Provide the [x, y] coordinate of the cell's center where the given text is located.  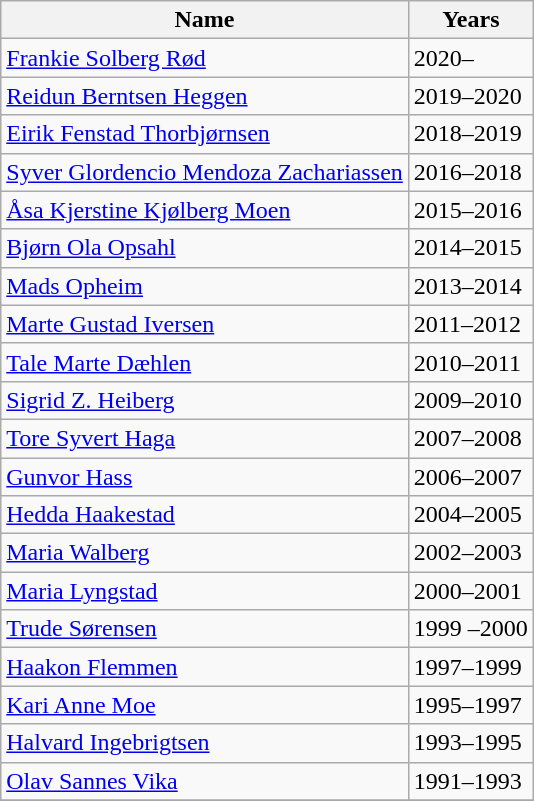
Years [470, 20]
Åsa Kjerstine Kjølberg Moen [205, 210]
Halvard Ingebrigtsen [205, 743]
Sigrid Z. Heiberg [205, 400]
2014–2015 [470, 248]
2018–2019 [470, 134]
Syver Glordencio Mendoza Zachariassen [205, 172]
2009–2010 [470, 400]
2016–2018 [470, 172]
Maria Walberg [205, 553]
1997–1999 [470, 667]
Eirik Fenstad Thorbjørnsen [205, 134]
Kari Anne Moe [205, 705]
1993–1995 [470, 743]
Name [205, 20]
2019–2020 [470, 96]
2013–2014 [470, 286]
2010–2011 [470, 362]
Frankie Solberg Rød [205, 58]
1991–1993 [470, 781]
Trude Sørensen [205, 629]
2002–2003 [470, 553]
2020– [470, 58]
Haakon Flemmen [205, 667]
Tale Marte Dæhlen [205, 362]
Bjørn Ola Opsahl [205, 248]
2015–2016 [470, 210]
Reidun Berntsen Heggen [205, 96]
Marte Gustad Iversen [205, 324]
Gunvor Hass [205, 477]
2000–2001 [470, 591]
Hedda Haakestad [205, 515]
2004–2005 [470, 515]
2007–2008 [470, 438]
1999 –2000 [470, 629]
Maria Lyngstad [205, 591]
Tore Syvert Haga [205, 438]
2006–2007 [470, 477]
1995–1997 [470, 705]
Olav Sannes Vika [205, 781]
2011–2012 [470, 324]
Mads Opheim [205, 286]
